Scan for the cell matching the given text and deliver its [X, Y] coordinate at center. 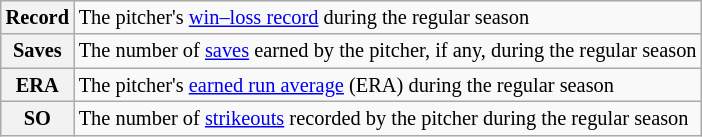
SO [38, 118]
The number of saves earned by the pitcher, if any, during the regular season [388, 51]
The pitcher's win–loss record during the regular season [388, 17]
Saves [38, 51]
ERA [38, 85]
Record [38, 17]
The number of strikeouts recorded by the pitcher during the regular season [388, 118]
The pitcher's earned run average (ERA) during the regular season [388, 85]
